Detect which cell encompasses the target text, then output its [X, Y] center coordinate. 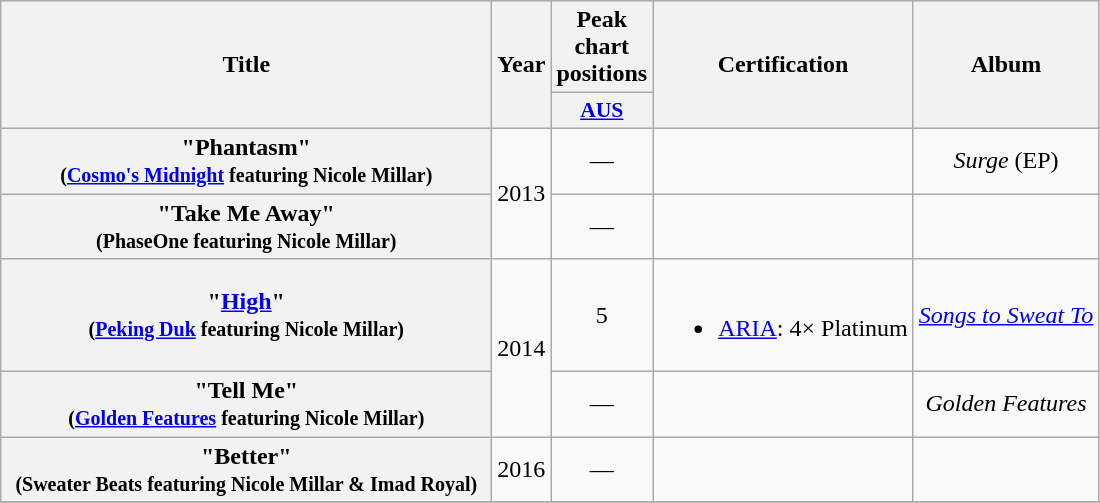
Certification [784, 65]
"Phantasm" (Cosmo's Midnight featuring Nicole Millar) [246, 160]
"High" (Peking Duk featuring Nicole Millar) [246, 316]
Title [246, 65]
2016 [522, 470]
2014 [522, 348]
ARIA: 4× Platinum [784, 316]
"Take Me Away" (PhaseOne featuring Nicole Millar) [246, 226]
AUS [602, 111]
Peak chart positions [602, 47]
"Better" (Sweater Beats featuring Nicole Millar & Imad Royal) [246, 470]
Songs to Sweat To [1006, 316]
2013 [522, 193]
"Tell Me" (Golden Features featuring Nicole Millar) [246, 404]
Year [522, 65]
Surge (EP) [1006, 160]
Golden Features [1006, 404]
5 [602, 316]
Album [1006, 65]
